Detect which cell encompasses the target text, then output its [x, y] center coordinate. 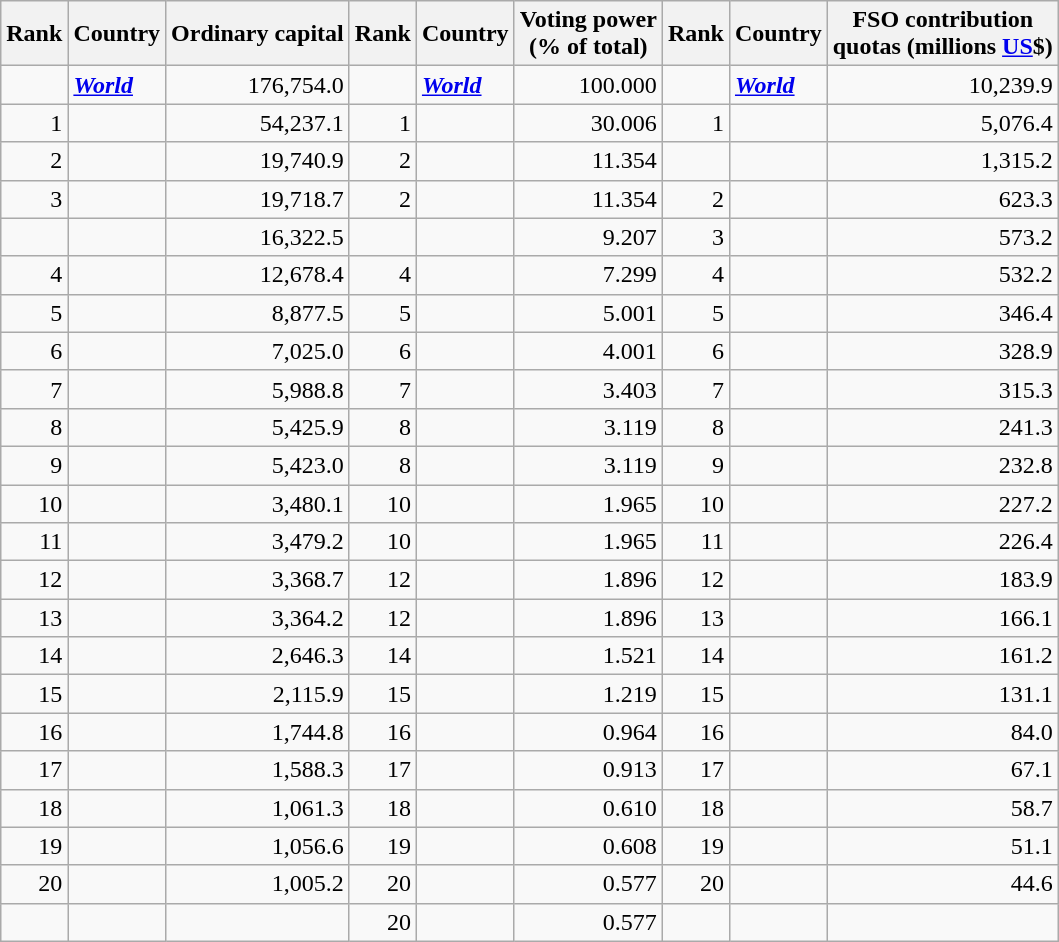
227.2 [942, 503]
1,315.2 [942, 161]
8,877.5 [258, 313]
0.964 [588, 732]
1,744.8 [258, 732]
3.403 [588, 389]
0.610 [588, 808]
1.219 [588, 694]
44.6 [942, 884]
1,056.6 [258, 846]
0.608 [588, 846]
3,480.1 [258, 503]
4.001 [588, 351]
51.1 [942, 846]
5.001 [588, 313]
19,718.7 [258, 199]
1,061.3 [258, 808]
532.2 [942, 275]
2,115.9 [258, 694]
5,425.9 [258, 427]
7.299 [588, 275]
232.8 [942, 465]
5,076.4 [942, 123]
3,479.2 [258, 542]
FSO contributionquotas (millions US$) [942, 34]
16,322.5 [258, 237]
226.4 [942, 542]
183.9 [942, 580]
9.207 [588, 237]
0.913 [588, 770]
Ordinary capital [258, 34]
10,239.9 [942, 85]
54,237.1 [258, 123]
2,646.3 [258, 656]
84.0 [942, 732]
241.3 [942, 427]
166.1 [942, 618]
58.7 [942, 808]
1.521 [588, 656]
3,368.7 [258, 580]
346.4 [942, 313]
328.9 [942, 351]
5,988.8 [258, 389]
Voting power(% of total) [588, 34]
3,364.2 [258, 618]
161.2 [942, 656]
315.3 [942, 389]
573.2 [942, 237]
7,025.0 [258, 351]
176,754.0 [258, 85]
30.006 [588, 123]
131.1 [942, 694]
12,678.4 [258, 275]
1,588.3 [258, 770]
67.1 [942, 770]
19,740.9 [258, 161]
100.000 [588, 85]
5,423.0 [258, 465]
623.3 [942, 199]
1,005.2 [258, 884]
